Extract the [X, Y] coordinate from the center of the cell holding the provided text.  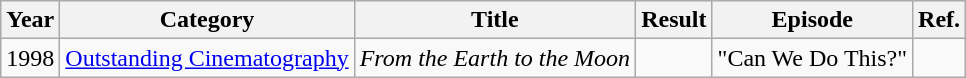
Result [674, 20]
Title [494, 20]
Category [207, 20]
Episode [812, 20]
Ref. [940, 20]
From the Earth to the Moon [494, 58]
"Can We Do This?" [812, 58]
1998 [30, 58]
Outstanding Cinematography [207, 58]
Year [30, 20]
